Capture the cell that displays the provided text and extract its [x, y] central coordinate. 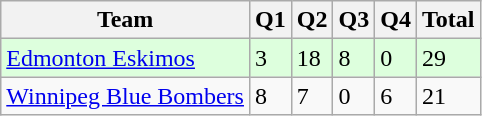
18 [312, 58]
6 [396, 96]
Q3 [354, 20]
Total [448, 20]
Team [126, 20]
Edmonton Eskimos [126, 58]
Winnipeg Blue Bombers [126, 96]
Q2 [312, 20]
3 [270, 58]
21 [448, 96]
29 [448, 58]
Q4 [396, 20]
Q1 [270, 20]
7 [312, 96]
